Locate the cell with the specified text and output its [X, Y] center coordinate. 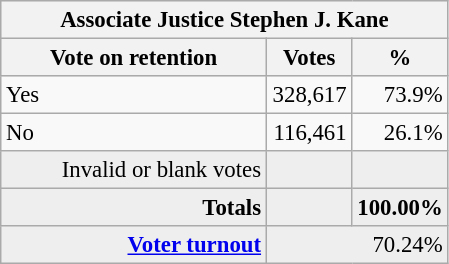
26.1% [400, 133]
328,617 [309, 95]
% [400, 58]
Totals [134, 208]
Invalid or blank votes [134, 170]
Votes [309, 58]
100.00% [400, 208]
Vote on retention [134, 58]
Yes [134, 95]
73.9% [400, 95]
Voter turnout [134, 245]
116,461 [309, 133]
70.24% [357, 245]
Associate Justice Stephen J. Kane [224, 20]
No [134, 133]
